Capture the cell that displays the provided text and extract its (x, y) central coordinate. 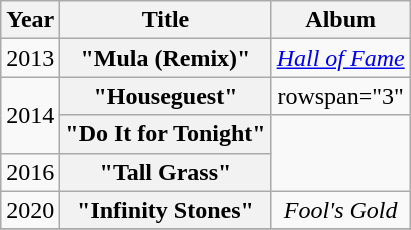
"Tall Grass" (166, 172)
2016 (30, 172)
"Do It for Tonight" (166, 134)
"Mula (Remix)" (166, 58)
Hall of Fame (340, 58)
Year (30, 20)
2013 (30, 58)
2020 (30, 210)
Title (166, 20)
"Infinity Stones" (166, 210)
2014 (30, 115)
Fool's Gold (340, 210)
rowspan="3" (340, 96)
"Houseguest" (166, 96)
Album (340, 20)
